Return [X, Y] of the center of cell containing provided text 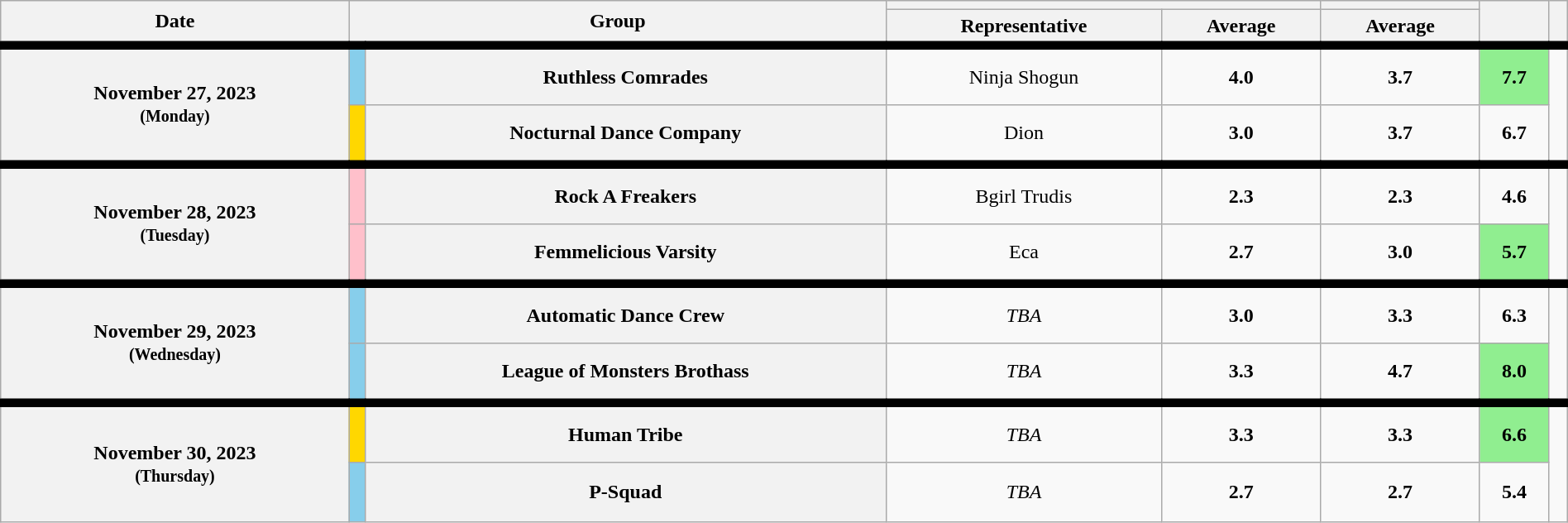
Eca [1024, 253]
Human Tribe [625, 432]
Ninja Shogun [1024, 74]
Representative [1024, 28]
6.7 [1513, 134]
Ruthless Comrades [625, 74]
Rock A Freakers [625, 194]
Automatic Dance Crew [625, 313]
Dion [1024, 134]
Bgirl Trudis [1024, 194]
4.6 [1513, 194]
4.7 [1400, 372]
4.0 [1241, 74]
Group [617, 23]
November 30, 2023(Thursday) [175, 462]
November 27, 2023(Monday) [175, 104]
6.6 [1513, 432]
7.7 [1513, 74]
November 29, 2023(Wednesday) [175, 343]
Date [175, 23]
5.4 [1513, 492]
Femmelicious Varsity [625, 253]
November 28, 2023(Tuesday) [175, 223]
Nocturnal Dance Company [625, 134]
6.3 [1513, 313]
5.7 [1513, 253]
8.0 [1513, 372]
League of Monsters Brothass [625, 372]
P-Squad [625, 492]
